Output the [X, Y] coordinate of the center of the cell containing the given text.  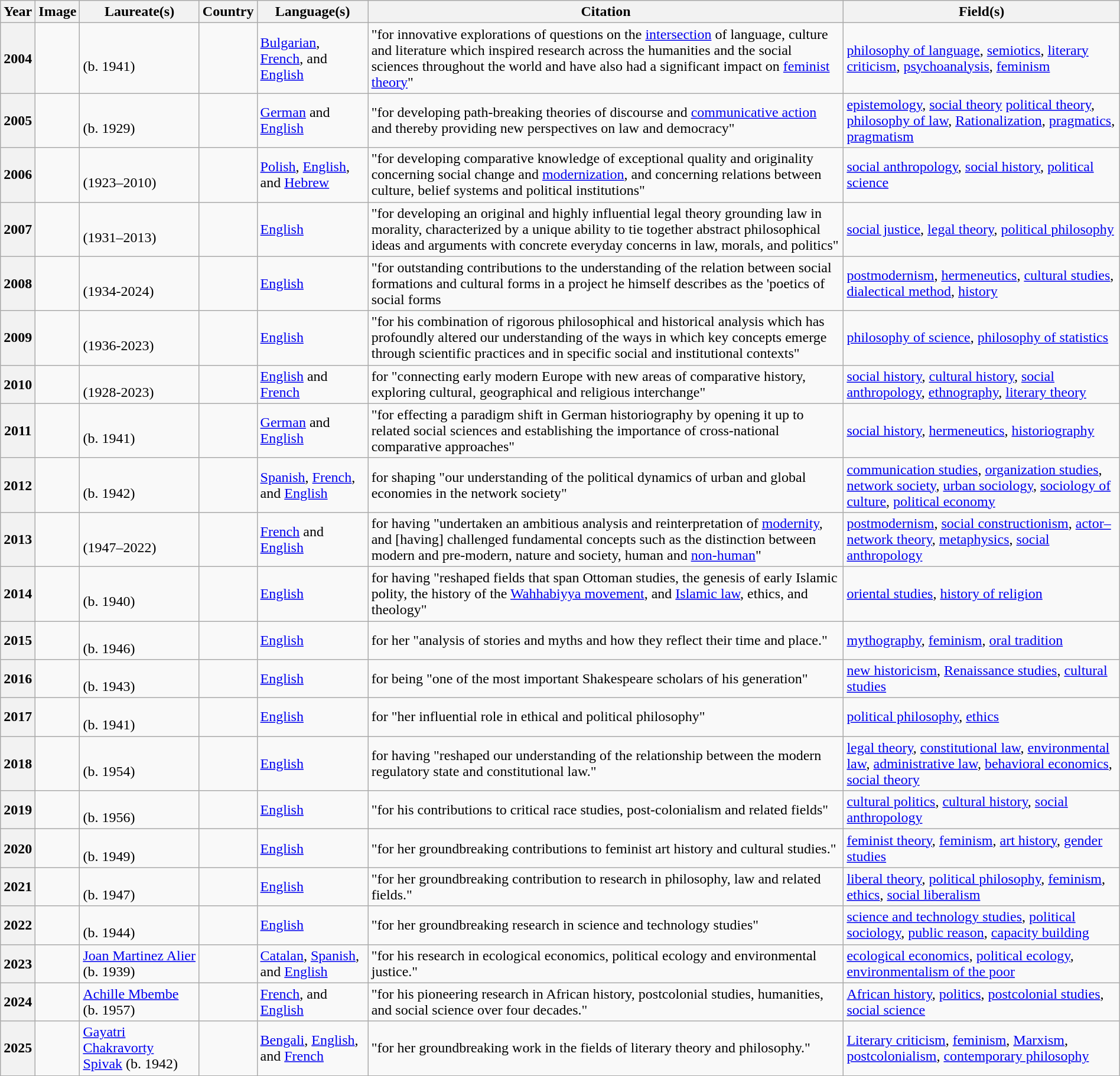
"for her groundbreaking contribution to research in philosophy, law and related fields." [606, 887]
(1923–2010) [139, 175]
Laureate(s) [139, 12]
(b. 1946) [139, 640]
for having "reshaped our understanding of the relationship between the modern regulatory state and constitutional law." [606, 764]
Bengali, English, and French [312, 1048]
2011 [18, 431]
communication studies, organization studies, network society, urban sociology, sociology of culture, political economy [982, 485]
Polish, English, and Hebrew [312, 175]
(b. 1942) [139, 485]
Achille Mbembe (b. 1957) [139, 1002]
social justice, legal theory, political philosophy [982, 229]
social anthropology, social history, political science [982, 175]
English and French [312, 384]
epistemology, social theory political theory, philosophy of law, Rationalization, pragmatics, pragmatism [982, 120]
2019 [18, 810]
Field(s) [982, 12]
2017 [18, 717]
2020 [18, 848]
Image [58, 12]
Literary criticism, feminism, Marxism, postcolonialism, contemporary philosophy [982, 1048]
for being "one of the most important Shakespeare scholars of his generation" [606, 679]
(1928-2023) [139, 384]
(b. 1954) [139, 764]
"for his pioneering research in African history, postcolonial studies, humanities, and social science over four decades." [606, 1002]
Year [18, 12]
2010 [18, 384]
Spanish, French, and English [312, 485]
(1931–2013) [139, 229]
"for his contributions to critical race studies, post-colonialism and related fields" [606, 810]
(1936-2023) [139, 338]
2016 [18, 679]
science and technology studies, political sociology, public reason, capacity building [982, 925]
(b. 1929) [139, 120]
feminist theory, feminism, art history, gender studies [982, 848]
2004 [18, 58]
2006 [18, 175]
2024 [18, 1002]
legal theory, constitutional law, environmental law, administrative law, behavioral economics, social theory [982, 764]
(b. 1947) [139, 887]
Country [228, 12]
"for her groundbreaking research in science and technology studies" [606, 925]
political philosophy, ethics [982, 717]
2025 [18, 1048]
Catalan, Spanish, and English [312, 964]
2022 [18, 925]
for "her influential role in ethical and political philosophy" [606, 717]
Joan Martinez Alier (b. 1939) [139, 964]
(b. 1949) [139, 848]
2014 [18, 594]
social history, hermeneutics, historiography [982, 431]
African history, politics, postcolonial studies, social science [982, 1002]
Citation [606, 12]
Bulgarian, French, and English [312, 58]
for shaping "our understanding of the political dynamics of urban and global economies in the network society" [606, 485]
2013 [18, 539]
for her "analysis of stories and myths and how they reflect their time and place." [606, 640]
"for developing path-breaking theories of discourse and communicative action and thereby providing new perspectives on law and democracy" [606, 120]
Language(s) [312, 12]
postmodernism, hermeneutics, cultural studies, dialectical method, history [982, 283]
"for her groundbreaking contributions to feminist art history and cultural studies." [606, 848]
cultural politics, cultural history, social anthropology [982, 810]
French and English [312, 539]
(1934-2024) [139, 283]
social history, cultural history, social anthropology, ethnography, literary theory [982, 384]
2021 [18, 887]
"for her groundbreaking work in the fields of literary theory and philosophy." [606, 1048]
2007 [18, 229]
2023 [18, 964]
ecological economics, political ecology, environmentalism of the poor [982, 964]
"for his research in ecological economics, political ecology and environmental justice." [606, 964]
new historicism, Renaissance studies, cultural studies [982, 679]
2005 [18, 120]
2015 [18, 640]
oriental studies, history of religion [982, 594]
Gayatri Chakravorty Spivak (b. 1942) [139, 1048]
postmodernism, social constructionism, actor–network theory, metaphysics, social anthropology [982, 539]
(1947–2022) [139, 539]
philosophy of language, semiotics, literary criticism, psychoanalysis, feminism [982, 58]
(b. 1940) [139, 594]
(b. 1943) [139, 679]
2009 [18, 338]
philosophy of science, philosophy of statistics [982, 338]
2008 [18, 283]
2012 [18, 485]
(b. 1944) [139, 925]
for "connecting early modern Europe with new areas of comparative history, exploring cultural, geographical and religious interchange" [606, 384]
mythography, feminism, oral tradition [982, 640]
French, and English [312, 1002]
(b. 1956) [139, 810]
liberal theory, political philosophy, feminism, ethics, social liberalism [982, 887]
2018 [18, 764]
